Capture the cell that displays the provided text and extract its [X, Y] central coordinate. 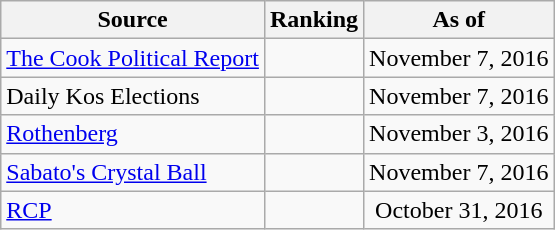
As of [459, 20]
November 3, 2016 [459, 134]
October 31, 2016 [459, 210]
Sabato's Crystal Ball [133, 172]
Daily Kos Elections [133, 96]
Source [133, 20]
RCP [133, 210]
The Cook Political Report [133, 58]
Rothenberg [133, 134]
Ranking [314, 20]
